Provide the (x, y) coordinate of the cell's center where the given text is located.  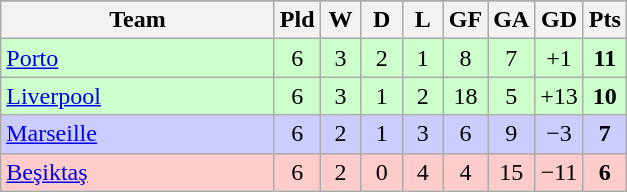
Porto (138, 58)
L (422, 20)
Pld (297, 20)
11 (604, 58)
D (382, 20)
Liverpool (138, 96)
+1 (560, 58)
Team (138, 20)
+13 (560, 96)
Beşiktaş (138, 172)
10 (604, 96)
GD (560, 20)
9 (512, 134)
8 (465, 58)
GF (465, 20)
Pts (604, 20)
GA (512, 20)
5 (512, 96)
−11 (560, 172)
18 (465, 96)
15 (512, 172)
Marseille (138, 134)
W (340, 20)
0 (382, 172)
−3 (560, 134)
